Locate the cell with the specified text and output its [X, Y] center coordinate. 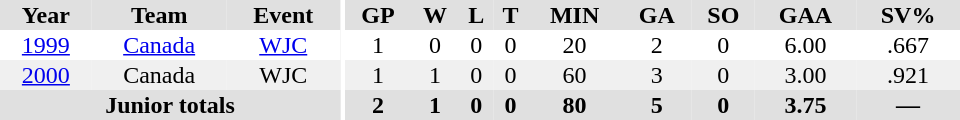
SO [724, 15]
6.00 [806, 45]
Team [160, 15]
GP [378, 15]
L [476, 15]
MIN [575, 15]
W [436, 15]
GAA [806, 15]
.667 [908, 45]
SV% [908, 15]
.921 [908, 75]
— [908, 105]
20 [575, 45]
60 [575, 75]
3 [657, 75]
3.75 [806, 105]
T [510, 15]
5 [657, 105]
Event [284, 15]
GA [657, 15]
Year [46, 15]
3.00 [806, 75]
1999 [46, 45]
Junior totals [170, 105]
80 [575, 105]
2000 [46, 75]
